Determine the [x, y] coordinate at the center of the cell enclosing the given text.  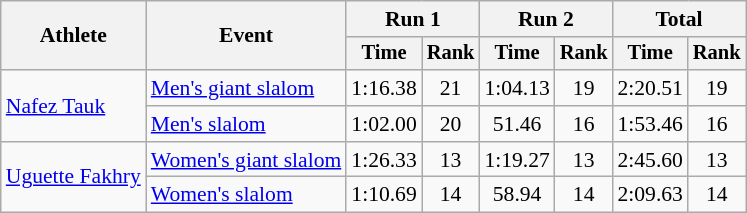
51.46 [516, 124]
2:20.51 [650, 88]
Run 1 [412, 19]
Run 2 [546, 19]
Total [678, 19]
20 [451, 124]
1:53.46 [650, 124]
21 [451, 88]
Women's giant slalom [246, 160]
Uguette Fakhry [74, 178]
2:09.63 [650, 195]
1:19.27 [516, 160]
58.94 [516, 195]
Men's slalom [246, 124]
Men's giant slalom [246, 88]
Women's slalom [246, 195]
1:16.38 [384, 88]
2:45.60 [650, 160]
1:04.13 [516, 88]
1:02.00 [384, 124]
Event [246, 36]
Athlete [74, 36]
1:10.69 [384, 195]
1:26.33 [384, 160]
Nafez Tauk [74, 106]
